Capture the cell that displays the provided text and extract its (x, y) central coordinate. 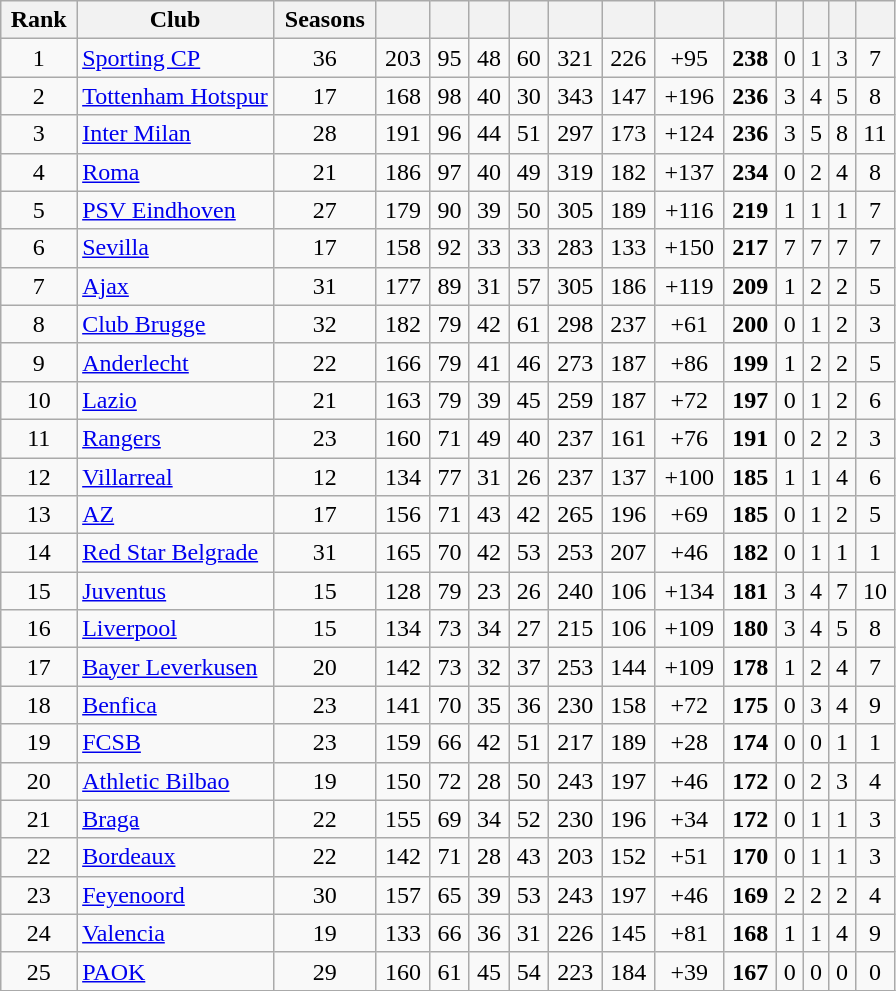
96 (450, 134)
25 (39, 971)
+61 (690, 324)
240 (576, 591)
181 (750, 591)
+100 (690, 477)
97 (450, 172)
54 (529, 971)
FCSB (176, 743)
166 (402, 362)
321 (576, 58)
24 (39, 933)
60 (529, 58)
152 (628, 857)
145 (628, 933)
184 (628, 971)
159 (402, 743)
+134 (690, 591)
155 (402, 819)
163 (402, 400)
98 (450, 96)
167 (750, 971)
170 (750, 857)
Braga (176, 819)
Juventus (176, 591)
95 (450, 58)
PAOK (176, 971)
37 (529, 667)
215 (576, 629)
Villarreal (176, 477)
199 (750, 362)
219 (750, 210)
Red Star Belgrade (176, 553)
Tottenham Hotspur (176, 96)
Valencia (176, 933)
144 (628, 667)
69 (450, 819)
Bayer Leverkusen (176, 667)
+95 (690, 58)
44 (489, 134)
Liverpool (176, 629)
AZ (176, 515)
+39 (690, 971)
319 (576, 172)
72 (450, 781)
Seasons (324, 20)
273 (576, 362)
Roma (176, 172)
128 (402, 591)
Anderlecht (176, 362)
65 (450, 895)
157 (402, 895)
150 (402, 781)
35 (489, 705)
+116 (690, 210)
+81 (690, 933)
209 (750, 286)
175 (750, 705)
Lazio (176, 400)
+86 (690, 362)
343 (576, 96)
178 (750, 667)
48 (489, 58)
283 (576, 248)
298 (576, 324)
+34 (690, 819)
+137 (690, 172)
13 (39, 515)
29 (324, 971)
177 (402, 286)
+119 (690, 286)
180 (750, 629)
Inter Milan (176, 134)
169 (750, 895)
Benfica (176, 705)
259 (576, 400)
297 (576, 134)
156 (402, 515)
200 (750, 324)
+196 (690, 96)
137 (628, 477)
+51 (690, 857)
207 (628, 553)
223 (576, 971)
179 (402, 210)
46 (529, 362)
141 (402, 705)
+124 (690, 134)
18 (39, 705)
161 (628, 438)
174 (750, 743)
Rank (39, 20)
147 (628, 96)
Rangers (176, 438)
+69 (690, 515)
238 (750, 58)
Club Brugge (176, 324)
234 (750, 172)
41 (489, 362)
90 (450, 210)
Club (176, 20)
265 (576, 515)
14 (39, 553)
92 (450, 248)
165 (402, 553)
52 (529, 819)
Athletic Bilbao (176, 781)
77 (450, 477)
57 (529, 286)
Feyenoord (176, 895)
PSV Eindhoven (176, 210)
173 (628, 134)
+76 (690, 438)
89 (450, 286)
+150 (690, 248)
Sevilla (176, 248)
Ajax (176, 286)
+28 (690, 743)
Sporting CP (176, 58)
16 (39, 629)
Bordeaux (176, 857)
